Locate the cell with the specified text and output its (X, Y) center coordinate. 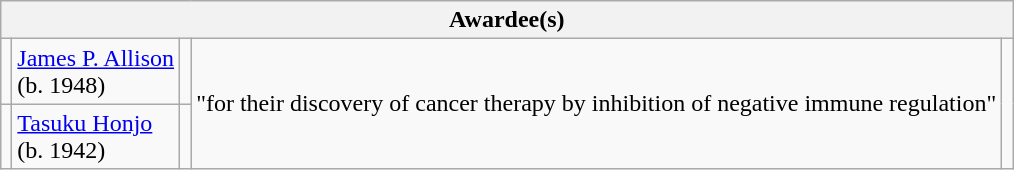
James P. Allison(b. 1948) (96, 72)
Awardee(s) (507, 20)
"for their discovery of cancer therapy by inhibition of negative immune regulation" (596, 104)
Tasuku Honjo(b. 1942) (96, 136)
